Scan for the cell matching the given text and deliver its (x, y) coordinate at center. 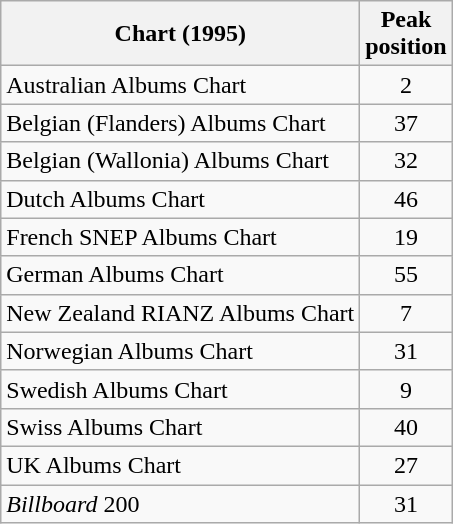
Swedish Albums Chart (180, 389)
Peakposition (406, 34)
19 (406, 237)
37 (406, 123)
2 (406, 85)
Norwegian Albums Chart (180, 351)
Belgian (Wallonia) Albums Chart (180, 161)
French SNEP Albums Chart (180, 237)
Dutch Albums Chart (180, 199)
German Albums Chart (180, 275)
46 (406, 199)
9 (406, 389)
New Zealand RIANZ Albums Chart (180, 313)
Swiss Albums Chart (180, 427)
Chart (1995) (180, 34)
Billboard 200 (180, 503)
Belgian (Flanders) Albums Chart (180, 123)
7 (406, 313)
55 (406, 275)
40 (406, 427)
Australian Albums Chart (180, 85)
27 (406, 465)
32 (406, 161)
UK Albums Chart (180, 465)
